Provide the (X, Y) coordinate of the cell's center where the given text is located.  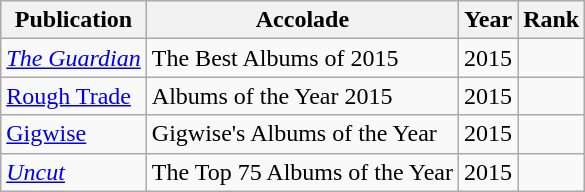
The Top 75 Albums of the Year (302, 172)
The Best Albums of 2015 (302, 58)
Publication (74, 20)
Rough Trade (74, 96)
Gigwise's Albums of the Year (302, 134)
Rank (552, 20)
Accolade (302, 20)
Uncut (74, 172)
The Guardian (74, 58)
Albums of the Year 2015 (302, 96)
Gigwise (74, 134)
Year (488, 20)
